Find where the given text appears and provide that cell's center as (X, Y) coordinate. 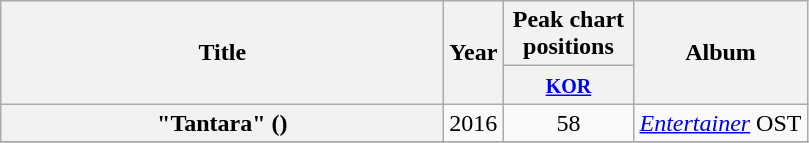
Peak chart positions (568, 34)
KOR (568, 85)
2016 (474, 123)
58 (568, 123)
Year (474, 52)
Entertainer OST (720, 123)
"Tantara" () (222, 123)
Album (720, 52)
Title (222, 52)
